Find where the given text appears and provide that cell's center as (X, Y) coordinate. 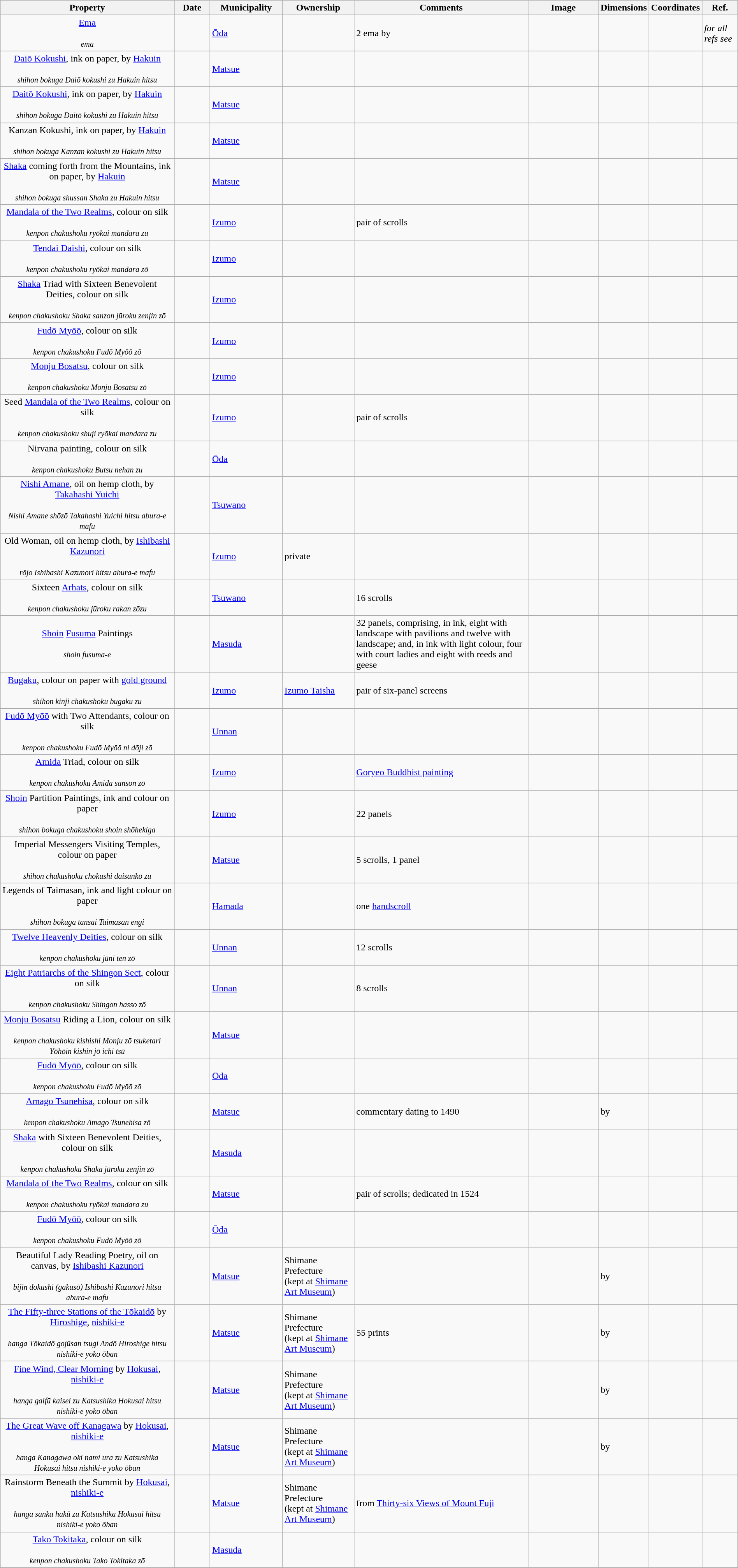
Monju Bosatsu, colour on silkkenpon chakushoku Monju Bosatsu zō (87, 376)
Ownership (318, 8)
Fudō Myōō with Two Attendants, colour on silkkenpon chakushoku Fudō Myōō ni dōji zō (87, 732)
Nirvana painting, colour on silkkenpon chakushoku Butsu nehan zu (87, 458)
Date (192, 8)
Twelve Heavenly Deities, colour on silkkenpon chakushoku jūni ten zō (87, 947)
Old Woman, oil on hemp cloth, by Ishibashi Kazunorirōjo Ishibashi Kazunori hitsu abura-e mafu (87, 557)
Fine Wind, Clear Morning by Hokusai, nishiki-ehanga gaifū kaisei zu Katsushika Hokusai hitsu nishiki-e yoko ōban (87, 1390)
Goryeo Buddhist painting (441, 773)
from Thirty-six Views of Mount Fuji (441, 1503)
Emaema (87, 33)
Nishi Amane, oil on hemp cloth, by Takahashi YuichiNishi Amane shōzō Takahashi Yuichi hitsu abura-e mafu (87, 505)
Shaka Triad with Sixteen Benevolent Deities, colour on silkkenpon chakushoku Shaka sanzon jūroku zenjin zō (87, 300)
Comments (441, 8)
Bugaku, colour on paper with gold groundshihon kinji chakushoku bugaku zu (87, 690)
Izumo Taisha (318, 690)
Property (87, 8)
Legends of Taimasan, ink and light colour on papershihon bokuga tansai Taimasan engi (87, 906)
Imperial Messengers Visiting Temples, colour on papershihon chakushoku chokushi daisankō zu (87, 860)
Shaka coming forth from the Mountains, ink on paper, by Hakuinshihon bokuga shussan Shaka zu Hakuin hitsu (87, 181)
Eight Patriarchs of the Shingon Sect, colour on silkkenpon chakushoku Shingon hasso zō (87, 989)
Ref. (720, 8)
Kanzan Kokushi, ink on paper, by Hakuinshihon bokuga Kanzan kokushi zu Hakuin hitsu (87, 140)
Daiō Kokushi, ink on paper, by Hakuinshihon bokuga Daiō kokushi zu Hakuin hitsu (87, 69)
5 scrolls, 1 panel (441, 860)
Shoin Partition Paintings, ink and colour on papershihon bokuga chakushoku shoin shōhekiga (87, 813)
Municipality (246, 8)
Monju Bosatsu Riding a Lion, colour on silkkenpon chakushoku kishishi Monju zō tsuketari Yōhōin kishin jō ichi tsū (87, 1034)
Tendai Daishi, colour on silkkenpon chakushoku ryōkai mandara zō (87, 258)
Dimensions (624, 8)
one handscroll (441, 906)
Daitō Kokushi, ink on paper, by Hakuinshihon bokuga Daitō kokushi zu Hakuin hitsu (87, 105)
The Great Wave off Kanagawa by Hokusai, nishiki-ehanga Kanagawa oki nami ura zu Katsushika Hokusai hitsu nishiki-e yoko ōban (87, 1447)
commentary dating to 1490 (441, 1111)
Amago Tsunehisa, colour on silkkenpon chakushoku Amago Tsunehisa zō (87, 1111)
12 scrolls (441, 947)
22 panels (441, 813)
Beautiful Lady Reading Poetry, oil on canvas, by Ishibashi Kazunoribijin dokushi (gakusō) Ishibashi Kazunori hitsu abura-e mafu (87, 1276)
Hamada (246, 906)
8 scrolls (441, 989)
Rainstorm Beneath the Summit by Hokusai, nishiki-ehanga sanka hakū zu Katsushika Hokusai hitsu nishiki-e yoko ōban (87, 1503)
pair of scrolls; dedicated in 1524 (441, 1194)
Seed Mandala of the Two Realms, colour on silkkenpon chakushoku shuji ryōkai mandara zu (87, 417)
for all refs see (720, 33)
2 ema by (441, 33)
private (318, 557)
Tako Tokitaka, colour on silkkenpon chakushoku Tako Tokitaka zō (87, 1550)
55 prints (441, 1333)
The Fifty-three Stations of the Tōkaidō by Hiroshige, nishiki-ehanga Tōkaidō gojūsan tsugi Andō Hiroshige hitsu nishiki-e yoko ōban (87, 1333)
Image (564, 8)
Amida Triad, colour on silkkenpon chakushoku Amida sanson zō (87, 773)
Sixteen Arhats, colour on silkkenpon chakushoku jūroku rakan zōzu (87, 598)
16 scrolls (441, 598)
Coordinates (675, 8)
pair of six-panel screens (441, 690)
Shoin Fusuma Paintingsshoin fusuma-e (87, 644)
Shaka with Sixteen Benevolent Deities, colour on silkkenpon chakushoku Shaka jūroku zenjin zō (87, 1153)
